Output the (x, y) coordinate of the center of the cell containing the given text.  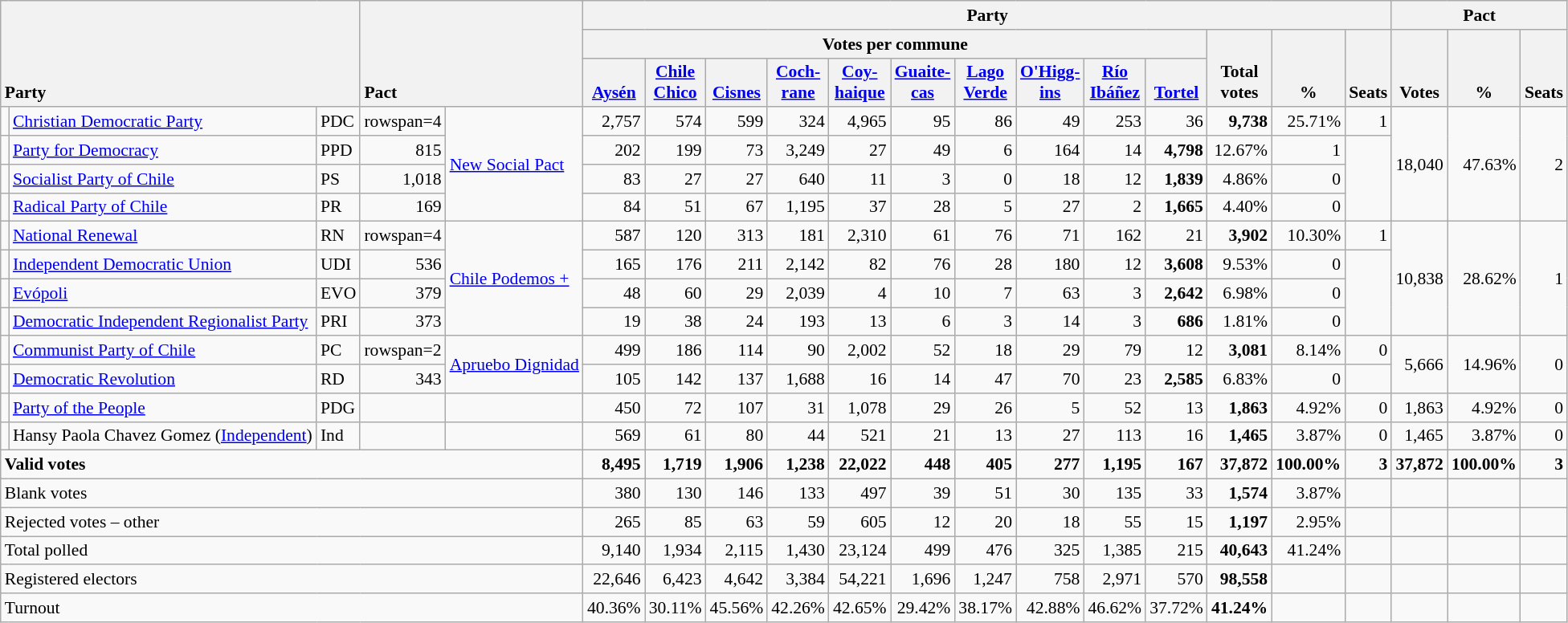
PDG (338, 408)
2,757 (614, 122)
23 (1115, 379)
Christian Democratic Party (162, 122)
40,643 (1239, 551)
253 (1115, 122)
Totalvotes (1239, 69)
83 (614, 179)
71 (1050, 236)
2,002 (860, 351)
313 (737, 236)
86 (985, 122)
24 (737, 322)
Independent Democratic Union (162, 265)
186 (676, 351)
686 (1176, 322)
PDC (338, 122)
450 (614, 408)
1,719 (676, 465)
1,078 (860, 408)
98,558 (1239, 580)
4,642 (737, 580)
570 (1176, 580)
4 (860, 293)
10,838 (1419, 279)
587 (614, 236)
536 (402, 265)
23,124 (860, 551)
28.62% (1484, 279)
O'Higg-ins (1050, 82)
Apruebo Dignidad (514, 364)
95 (923, 122)
9,738 (1239, 122)
Valid votes (292, 465)
RíoIbáñez (1115, 82)
640 (798, 179)
37 (860, 207)
25.71% (1308, 122)
Rejected votes – other (292, 522)
Communist Party of Chile (162, 351)
67 (737, 207)
10 (923, 293)
30 (1050, 494)
3,608 (1176, 265)
47.63% (1484, 165)
42.88% (1050, 608)
133 (798, 494)
47 (985, 379)
199 (676, 150)
85 (676, 522)
38 (676, 322)
PC (338, 351)
4.40% (1239, 207)
3,249 (798, 150)
1,839 (1176, 179)
22,022 (860, 465)
Hansy Paola Chavez Gomez (Independent) (162, 436)
40.36% (614, 608)
2,039 (798, 293)
2,142 (798, 265)
Coch-rane (798, 82)
4,798 (1176, 150)
ChileChico (676, 82)
Socialist Party of Chile (162, 179)
80 (737, 436)
215 (1176, 551)
497 (860, 494)
44 (798, 436)
Party of the People (162, 408)
2,585 (1176, 379)
LagoVerde (985, 82)
164 (1050, 150)
343 (402, 379)
574 (676, 122)
476 (985, 551)
324 (798, 122)
9,140 (614, 551)
3,081 (1239, 351)
162 (1115, 236)
8.14% (1308, 351)
11 (860, 179)
8,495 (614, 465)
EVO (338, 293)
142 (676, 379)
277 (1050, 465)
15 (1176, 522)
84 (614, 207)
114 (737, 351)
42.65% (860, 608)
14.96% (1484, 364)
9.53% (1239, 265)
19 (614, 322)
18,040 (1419, 165)
3,902 (1239, 236)
PR (338, 207)
2,115 (737, 551)
1,238 (798, 465)
90 (798, 351)
70 (1050, 379)
169 (402, 207)
26 (985, 408)
180 (1050, 265)
National Renewal (162, 236)
521 (860, 436)
1,688 (798, 379)
RN (338, 236)
5,666 (1419, 364)
29.42% (923, 608)
46.62% (1115, 608)
1,934 (676, 551)
Guaite-cas (923, 82)
31 (798, 408)
405 (985, 465)
107 (737, 408)
Votes per commune (895, 44)
Registered electors (292, 580)
599 (737, 122)
380 (614, 494)
PRI (338, 322)
135 (1115, 494)
10.30% (1308, 236)
59 (798, 522)
Coy-haique (860, 82)
265 (614, 522)
New Social Pact (514, 165)
1,385 (1115, 551)
2.95% (1308, 522)
Party for Democracy (162, 150)
605 (860, 522)
379 (402, 293)
60 (676, 293)
202 (614, 150)
1,574 (1239, 494)
1,906 (737, 465)
39 (923, 494)
82 (860, 265)
rowspan=2 (402, 351)
55 (1115, 522)
2,642 (1176, 293)
1,197 (1239, 522)
48 (614, 293)
Blank votes (292, 494)
45.56% (737, 608)
1,018 (402, 179)
193 (798, 322)
325 (1050, 551)
211 (737, 265)
12.67% (1239, 150)
6.98% (1239, 293)
Democratic Revolution (162, 379)
569 (614, 436)
36 (1176, 122)
105 (614, 379)
2,971 (1115, 580)
1,247 (985, 580)
Cisnes (737, 82)
RD (338, 379)
PPD (338, 150)
Tortel (1176, 82)
Radical Party of Chile (162, 207)
Turnout (292, 608)
3,384 (798, 580)
30.11% (676, 608)
1.81% (1239, 322)
758 (1050, 580)
130 (676, 494)
4.86% (1239, 179)
2,310 (860, 236)
Aysén (614, 82)
4,965 (860, 122)
37.72% (1176, 608)
Chile Podemos + (514, 279)
1,696 (923, 580)
Votes (1419, 69)
167 (1176, 465)
33 (1176, 494)
448 (923, 465)
Evópoli (162, 293)
79 (1115, 351)
UDI (338, 265)
54,221 (860, 580)
72 (676, 408)
Ind (338, 436)
6.83% (1239, 379)
137 (737, 379)
120 (676, 236)
Democratic Independent Regionalist Party (162, 322)
6,423 (676, 580)
165 (614, 265)
PS (338, 179)
1,430 (798, 551)
1,665 (1176, 207)
373 (402, 322)
73 (737, 150)
20 (985, 522)
42.26% (798, 608)
7 (985, 293)
146 (737, 494)
113 (1115, 436)
181 (798, 236)
38.17% (985, 608)
176 (676, 265)
Total polled (292, 551)
22,646 (614, 580)
815 (402, 150)
